Extract the [X, Y] coordinate from the center of the cell holding the provided text.  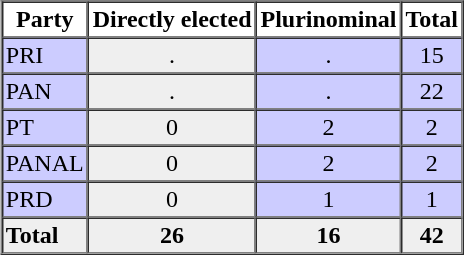
PAN [44, 92]
Plurinominal [328, 20]
PRI [44, 56]
PT [44, 128]
Party [44, 20]
42 [432, 236]
PANAL [44, 164]
26 [172, 236]
16 [328, 236]
22 [432, 92]
PRD [44, 200]
Directly elected [172, 20]
15 [432, 56]
